Scan for the cell matching the given text and deliver its (x, y) coordinate at center. 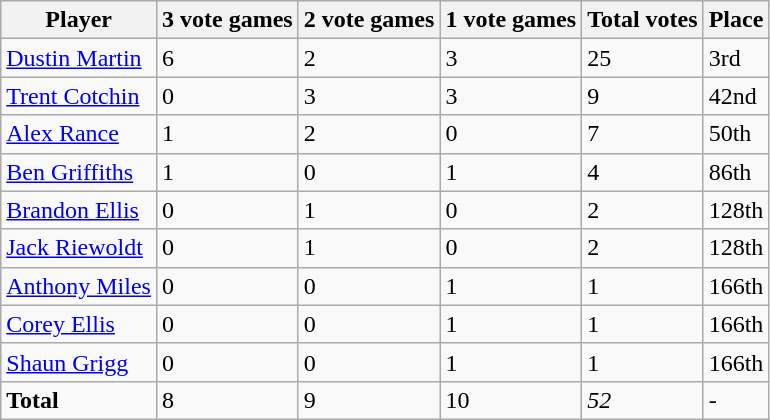
Anthony Miles (79, 286)
- (736, 400)
52 (643, 400)
42nd (736, 96)
10 (511, 400)
25 (643, 58)
Trent Cotchin (79, 96)
Ben Griffiths (79, 172)
Total (79, 400)
8 (227, 400)
2 vote games (369, 20)
Brandon Ellis (79, 210)
Player (79, 20)
Shaun Grigg (79, 362)
6 (227, 58)
7 (643, 134)
Corey Ellis (79, 324)
Alex Rance (79, 134)
86th (736, 172)
Total votes (643, 20)
Dustin Martin (79, 58)
3 vote games (227, 20)
4 (643, 172)
1 vote games (511, 20)
3rd (736, 58)
Jack Riewoldt (79, 248)
Place (736, 20)
50th (736, 134)
